Extract the (x, y) coordinate from the center of the cell holding the provided text.  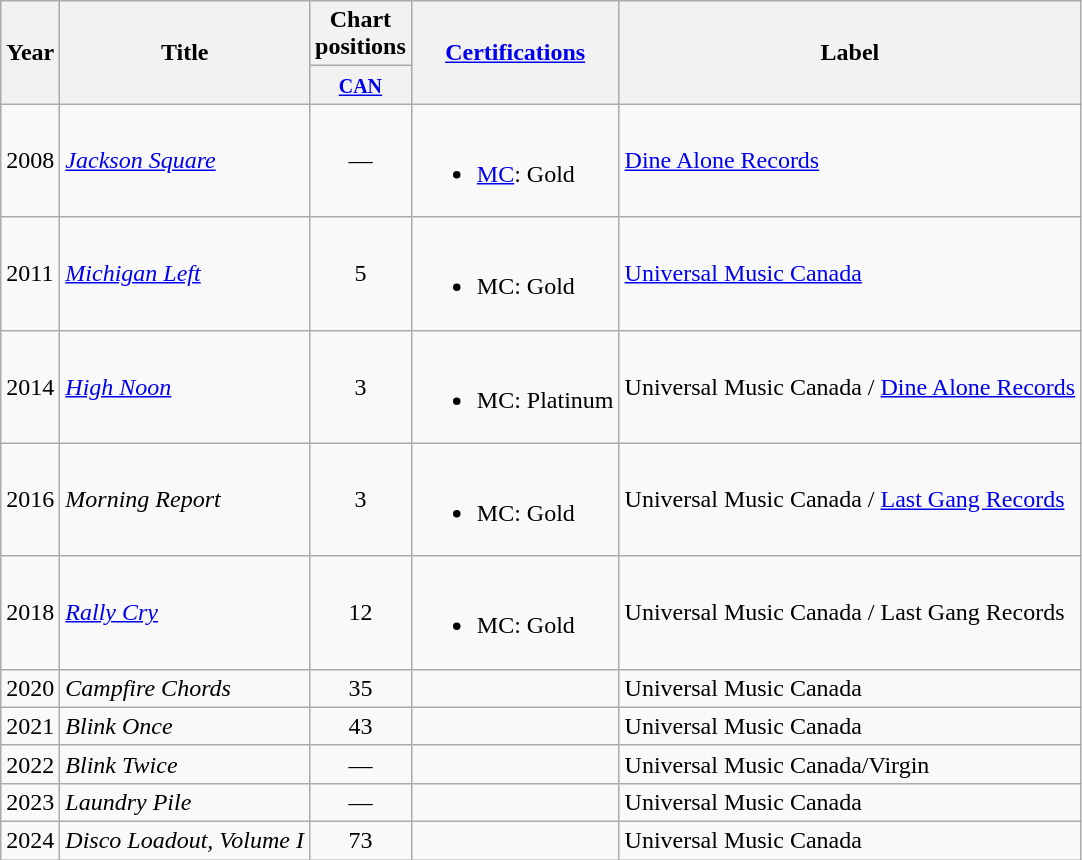
Laundry Pile (185, 802)
Michigan Left (185, 274)
2022 (30, 764)
2016 (30, 500)
Dine Alone Records (850, 160)
2014 (30, 386)
2018 (30, 612)
Disco Loadout, Volume I (185, 840)
Title (185, 52)
Jackson Square (185, 160)
43 (361, 726)
MC: Platinum (515, 386)
2011 (30, 274)
Chart positions (361, 34)
Rally Cry (185, 612)
2023 (30, 802)
Label (850, 52)
2008 (30, 160)
Year (30, 52)
Blink Twice (185, 764)
35 (361, 688)
Universal Music Canada / Dine Alone Records (850, 386)
Campfire Chords (185, 688)
2020 (30, 688)
CAN (361, 85)
2024 (30, 840)
73 (361, 840)
Certifications (515, 52)
Morning Report (185, 500)
Universal Music Canada/Virgin (850, 764)
12 (361, 612)
5 (361, 274)
High Noon (185, 386)
Blink Once (185, 726)
2021 (30, 726)
